Find where the given text appears and provide that cell's center as [X, Y] coordinate. 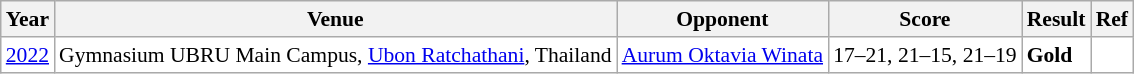
Score [925, 19]
Ref [1112, 19]
Gymnasium UBRU Main Campus, Ubon Ratchathani, Thailand [336, 55]
Result [1056, 19]
17–21, 21–15, 21–19 [925, 55]
2022 [28, 55]
Aurum Oktavia Winata [722, 55]
Opponent [722, 19]
Gold [1056, 55]
Year [28, 19]
Venue [336, 19]
